Return (x, y) of the center of cell containing provided text 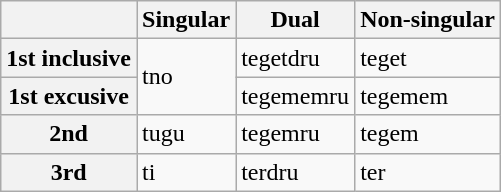
terdru (296, 172)
ter (428, 172)
Dual (296, 20)
Non-singular (428, 20)
1st excusive (69, 96)
3rd (69, 172)
1st inclusive (69, 58)
tegetdru (296, 58)
Singular (186, 20)
tegememru (296, 96)
tegem (428, 134)
teget (428, 58)
tegemem (428, 96)
2nd (69, 134)
tno (186, 77)
tugu (186, 134)
ti (186, 172)
tegemru (296, 134)
